Pinpoint the cell where the given text exists, returning its [X, Y] midpoint coordinate. 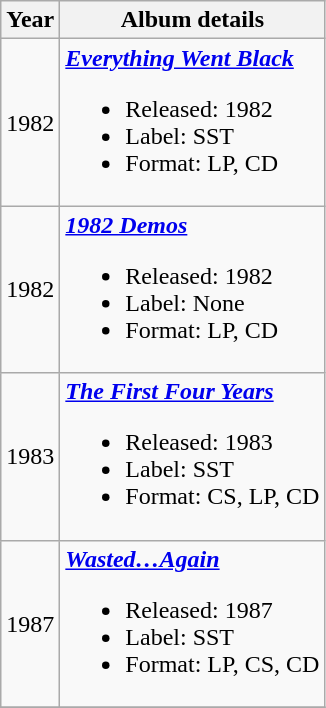
The First Four YearsReleased: 1983Label: SSTFormat: CS, LP, CD [192, 456]
Everything Went BlackReleased: 1982Label: SSTFormat: LP, CD [192, 122]
Album details [192, 20]
1982 DemosReleased: 1982Label: NoneFormat: LP, CD [192, 290]
Wasted…AgainReleased: 1987Label: SSTFormat: LP, CS, CD [192, 624]
1987 [30, 624]
Year [30, 20]
1983 [30, 456]
